For the text-containing cell, return its midpoint in (X, Y) coordinate format. 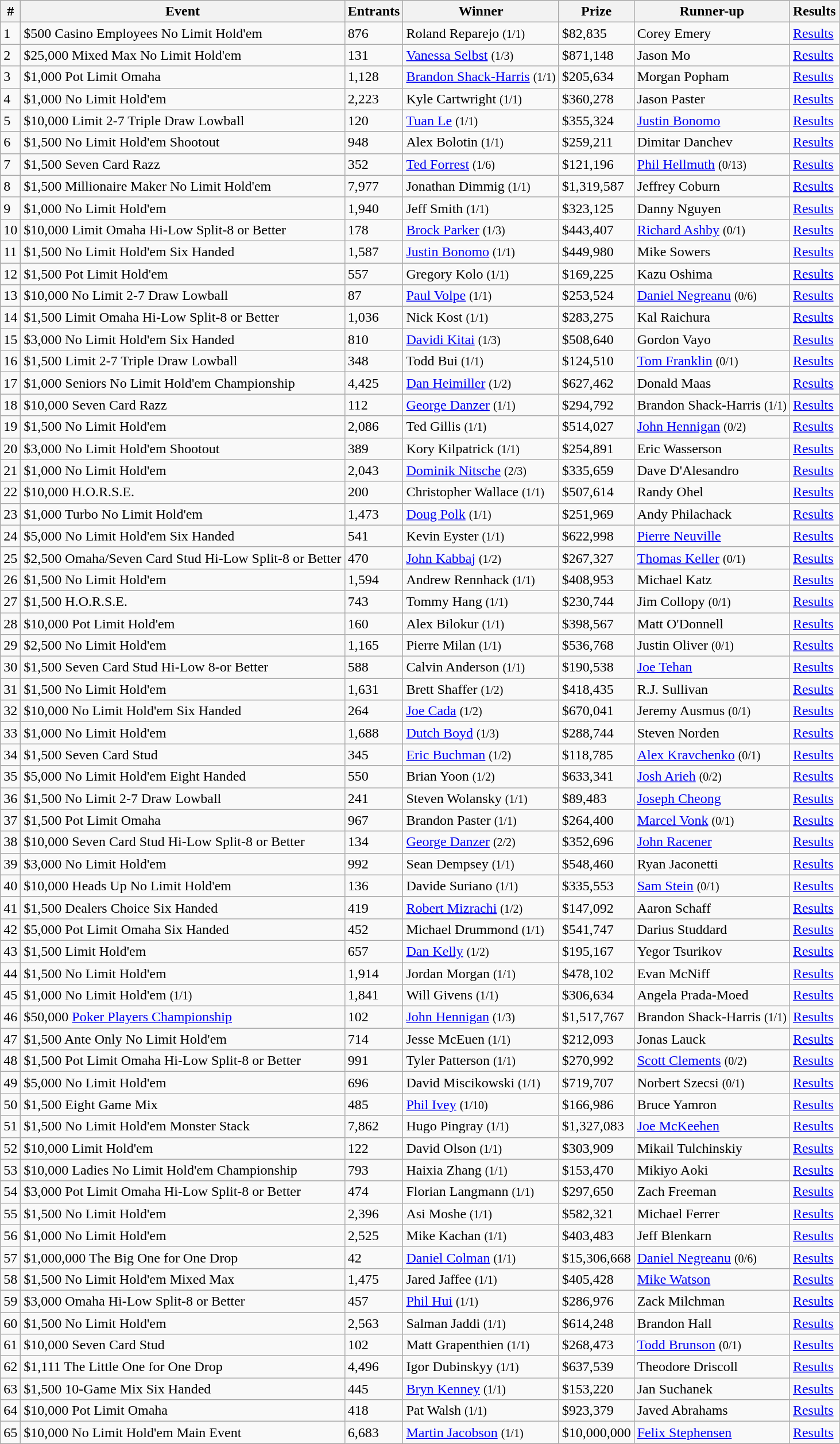
40 (10, 886)
Jeff Blenkarn (712, 1235)
$443,407 (596, 230)
$124,510 (596, 361)
$335,659 (596, 470)
Justin Oliver (0/1) (712, 646)
$230,744 (596, 601)
Ryan Jaconetti (712, 864)
$1,000,000 The Big One for One Drop (183, 1257)
17 (10, 383)
348 (374, 361)
John Racener (712, 842)
$871,148 (596, 55)
2,563 (374, 1323)
$1,500 Seven Card Stud (183, 755)
1 (10, 33)
$614,248 (596, 1323)
24 (10, 536)
$1,327,083 (596, 1126)
Tommy Hang (1/1) (481, 601)
$1,500 No Limit 2-7 Draw Lowball (183, 798)
$408,953 (596, 580)
Dimitar Danchev (712, 142)
$1,500 Seven Card Stud Hi-Low 8-or Better (183, 667)
557 (374, 274)
$323,125 (596, 208)
Salman Jaddi (1/1) (481, 1323)
Doug Polk (1/1) (481, 514)
31 (10, 689)
Hugo Pingray (1/1) (481, 1126)
$268,473 (596, 1345)
Ted Forrest (1/6) (481, 164)
Scott Clements (0/2) (712, 1061)
876 (374, 33)
$89,483 (596, 798)
$2,500 No Limit Hold'em (183, 646)
57 (10, 1257)
$169,225 (596, 274)
$166,986 (596, 1105)
Jim Collopy (0/1) (712, 601)
Jason Mo (712, 55)
$10,000 Limit 2-7 Triple Draw Lowball (183, 121)
$10,000 Seven Card Stud Hi-Low Split-8 or Better (183, 842)
$10,000 H.O.R.S.E. (183, 492)
Andy Philachack (712, 514)
Alex Kravchenko (0/1) (712, 755)
Igor Dubinskyy (1/1) (481, 1367)
136 (374, 886)
Matt Grapenthien (1/1) (481, 1345)
120 (374, 121)
Brandon Hall (712, 1323)
$25,000 Mixed Max No Limit Hold'em (183, 55)
$335,553 (596, 886)
$1,500 Limit Hold'em (183, 951)
Runner-up (712, 11)
$5,000 No Limit Hold'em Eight Handed (183, 777)
Norbert Szecsi (0/1) (712, 1083)
$1,500 Ante Only No Limit Hold'em (183, 1039)
$264,400 (596, 820)
56 (10, 1235)
Gregory Kolo (1/1) (481, 274)
John Hennigan (0/2) (712, 427)
178 (374, 230)
$153,470 (596, 1170)
49 (10, 1083)
$303,909 (596, 1148)
$627,462 (596, 383)
6 (10, 142)
Dutch Boyd (1/3) (481, 733)
445 (374, 1389)
$507,614 (596, 492)
Randy Ohel (712, 492)
991 (374, 1061)
$10,000 No Limit Hold'em Six Handed (183, 711)
Will Givens (1/1) (481, 995)
2,086 (374, 427)
$1,111 The Little One for One Drop (183, 1367)
$1,000 No Limit Hold'em (1/1) (183, 995)
Nick Kost (1/1) (481, 318)
Kyle Cartwright (1/1) (481, 99)
1,841 (374, 995)
793 (374, 1170)
36 (10, 798)
Michael Katz (712, 580)
$360,278 (596, 99)
Danny Nguyen (712, 208)
Kevin Eyster (1/1) (481, 536)
51 (10, 1126)
1,587 (374, 252)
$508,640 (596, 339)
55 (10, 1214)
Alex Bolotin (1/1) (481, 142)
Paul Volpe (1/1) (481, 296)
Entrants (374, 11)
7 (10, 164)
Tuan Le (1/1) (481, 121)
419 (374, 908)
Jared Jaffee (1/1) (481, 1279)
47 (10, 1039)
53 (10, 1170)
588 (374, 667)
19 (10, 427)
Mike Watson (712, 1279)
4,425 (374, 383)
50 (10, 1105)
Davide Suriano (1/1) (481, 886)
35 (10, 777)
$50,000 Poker Players Championship (183, 1017)
Jonas Lauck (712, 1039)
23 (10, 514)
43 (10, 951)
$514,027 (596, 427)
$10,000 Heads Up No Limit Hold'em (183, 886)
Sam Stein (0/1) (712, 886)
$352,696 (596, 842)
Dan Kelly (1/2) (481, 951)
352 (374, 164)
$3,000 Omaha Hi-Low Split-8 or Better (183, 1301)
$259,211 (596, 142)
62 (10, 1367)
Jason Paster (712, 99)
61 (10, 1345)
Christopher Wallace (1/1) (481, 492)
$449,980 (596, 252)
John Hennigan (1/3) (481, 1017)
46 (10, 1017)
Brett Shaffer (1/2) (481, 689)
Phil Hellmuth (0/13) (712, 164)
$3,000 No Limit Hold'em Six Handed (183, 339)
$195,167 (596, 951)
54 (10, 1192)
Joe Cada (1/2) (481, 711)
$297,650 (596, 1192)
$355,324 (596, 121)
Vanessa Selbst (1/3) (481, 55)
30 (10, 667)
345 (374, 755)
11 (10, 252)
Jeff Smith (1/1) (481, 208)
37 (10, 820)
Prize (596, 11)
$253,524 (596, 296)
$548,460 (596, 864)
52 (10, 1148)
George Danzer (2/2) (481, 842)
$1,500 Seven Card Razz (183, 164)
Tom Franklin (0/1) (712, 361)
418 (374, 1411)
44 (10, 974)
$633,341 (596, 777)
26 (10, 580)
10 (10, 230)
Donald Maas (712, 383)
38 (10, 842)
$251,969 (596, 514)
$190,538 (596, 667)
Pierre Neuville (712, 536)
Jan Suchanek (712, 1389)
Michael Ferrer (712, 1214)
4,496 (374, 1367)
16 (10, 361)
Asi Moshe (1/1) (481, 1214)
Jeremy Ausmus (0/1) (712, 711)
Mikail Tulchinskiy (712, 1148)
$270,992 (596, 1061)
Eric Wasserson (712, 449)
$1,500 10-Game Mix Six Handed (183, 1389)
696 (374, 1083)
$1,500 No Limit Hold'em Shootout (183, 142)
Aaron Schaff (712, 908)
George Danzer (1/1) (481, 405)
$3,000 Pot Limit Omaha Hi-Low Split-8 or Better (183, 1192)
Michael Drummond (1/1) (481, 929)
1,473 (374, 514)
992 (374, 864)
$5,000 Pot Limit Omaha Six Handed (183, 929)
15 (10, 339)
967 (374, 820)
Todd Brunson (0/1) (712, 1345)
$418,435 (596, 689)
$1,500 Pot Limit Hold'em (183, 274)
Brandon Paster (1/1) (481, 820)
1,165 (374, 646)
Event (183, 11)
$3,000 No Limit Hold'em (183, 864)
131 (374, 55)
9 (10, 208)
$118,785 (596, 755)
Florian Langmann (1/1) (481, 1192)
Corey Emery (712, 33)
1,475 (374, 1279)
$1,500 Pot Limit Omaha (183, 820)
Mikiyo Aoki (712, 1170)
$121,196 (596, 164)
$1,500 H.O.R.S.E. (183, 601)
6,683 (374, 1433)
Jeffrey Coburn (712, 186)
$500 Casino Employees No Limit Hold'em (183, 33)
$294,792 (596, 405)
$541,747 (596, 929)
$405,428 (596, 1279)
$923,379 (596, 1411)
$286,976 (596, 1301)
241 (374, 798)
2,043 (374, 470)
714 (374, 1039)
743 (374, 601)
$403,483 (596, 1235)
Pierre Milan (1/1) (481, 646)
Daniel Colman (1/1) (481, 1257)
Justin Bonomo (1/1) (481, 252)
$1,500 No Limit Hold'em Six Handed (183, 252)
$478,102 (596, 974)
Phil Ivey (1/10) (481, 1105)
1,036 (374, 318)
$1,500 Limit Omaha Hi-Low Split-8 or Better (183, 318)
Bryn Kenney (1/1) (481, 1389)
134 (374, 842)
160 (374, 623)
457 (374, 1301)
Kazu Oshima (712, 274)
$582,321 (596, 1214)
Zack Milchman (712, 1301)
Angela Prada-Moed (712, 995)
264 (374, 711)
$205,634 (596, 77)
1,128 (374, 77)
$1,319,587 (596, 186)
Martin Jacobson (1/1) (481, 1433)
122 (374, 1148)
$267,327 (596, 558)
13 (10, 296)
$283,275 (596, 318)
$1,500 Pot Limit Omaha Hi-Low Split-8 or Better (183, 1061)
$1,000 Seniors No Limit Hold'em Championship (183, 383)
29 (10, 646)
1,688 (374, 733)
$1,500 Limit 2-7 Triple Draw Lowball (183, 361)
48 (10, 1061)
22 (10, 492)
Pat Walsh (1/1) (481, 1411)
1,914 (374, 974)
112 (374, 405)
Joe McKeehen (712, 1126)
Javed Abrahams (712, 1411)
Davidi Kitai (1/3) (481, 339)
Alex Bilokur (1/1) (481, 623)
R.J. Sullivan (712, 689)
# (10, 11)
$1,000 Turbo No Limit Hold'em (183, 514)
59 (10, 1301)
64 (10, 1411)
Jonathan Dimmig (1/1) (481, 186)
948 (374, 142)
2 (10, 55)
$254,891 (596, 449)
470 (374, 558)
5 (10, 121)
Brock Parker (1/3) (481, 230)
Joseph Cheong (712, 798)
Kory Kilpatrick (1/1) (481, 449)
7,977 (374, 186)
$2,500 Omaha/Seven Card Stud Hi-Low Split-8 or Better (183, 558)
$10,000 Limit Omaha Hi-Low Split-8 or Better (183, 230)
Todd Bui (1/1) (481, 361)
200 (374, 492)
Matt O'Donnell (712, 623)
Richard Ashby (0/1) (712, 230)
87 (374, 296)
Bruce Yamron (712, 1105)
$153,220 (596, 1389)
$1,500 Eight Game Mix (183, 1105)
Tyler Patterson (1/1) (481, 1061)
27 (10, 601)
25 (10, 558)
$5,000 No Limit Hold'em Six Handed (183, 536)
$10,000 Ladies No Limit Hold'em Championship (183, 1170)
$1,500 No Limit Hold'em Monster Stack (183, 1126)
$1,000 Pot Limit Omaha (183, 77)
$10,000 Seven Card Razz (183, 405)
Phil Hui (1/1) (481, 1301)
20 (10, 449)
389 (374, 449)
3 (10, 77)
550 (374, 777)
$3,000 No Limit Hold'em Shootout (183, 449)
1,594 (374, 580)
32 (10, 711)
$1,500 Millionaire Maker No Limit Hold'em (183, 186)
657 (374, 951)
Eric Buchman (1/2) (481, 755)
$212,093 (596, 1039)
Josh Arieh (0/2) (712, 777)
$10,000 Pot Limit Hold'em (183, 623)
$5,000 No Limit Hold'em (183, 1083)
$536,768 (596, 646)
David Miscikowski (1/1) (481, 1083)
39 (10, 864)
4 (10, 99)
Mike Kachan (1/1) (481, 1235)
58 (10, 1279)
Dave D'Alesandro (712, 470)
$306,634 (596, 995)
33 (10, 733)
$147,092 (596, 908)
Kal Raichura (712, 318)
$719,707 (596, 1083)
45 (10, 995)
485 (374, 1105)
Darius Studdard (712, 929)
Ted Gillis (1/1) (481, 427)
63 (10, 1389)
21 (10, 470)
65 (10, 1433)
34 (10, 755)
$10,000 No Limit Hold'em Main Event (183, 1433)
Thomas Keller (0/1) (712, 558)
David Olson (1/1) (481, 1148)
Dominik Nitsche (2/3) (481, 470)
Calvin Anderson (1/1) (481, 667)
2,396 (374, 1214)
$10,000 Seven Card Stud (183, 1345)
Jordan Morgan (1/1) (481, 974)
$288,744 (596, 733)
Winner (481, 11)
2,223 (374, 99)
$82,835 (596, 33)
Sean Dempsey (1/1) (481, 864)
Brian Yoon (1/2) (481, 777)
Zach Freeman (712, 1192)
541 (374, 536)
Joe Tehan (712, 667)
Felix Stephensen (712, 1433)
Evan McNiff (712, 974)
810 (374, 339)
Haixia Zhang (1/1) (481, 1170)
Steven Wolansky (1/1) (481, 798)
$622,998 (596, 536)
474 (374, 1192)
452 (374, 929)
14 (10, 318)
1,940 (374, 208)
28 (10, 623)
12 (10, 274)
7,862 (374, 1126)
$398,567 (596, 623)
$1,517,767 (596, 1017)
Jesse McEuen (1/1) (481, 1039)
2,525 (374, 1235)
Morgan Popham (712, 77)
$1,500 Dealers Choice Six Handed (183, 908)
Mike Sowers (712, 252)
$670,041 (596, 711)
Marcel Vonk (0/1) (712, 820)
Roland Reparejo (1/1) (481, 33)
John Kabbaj (1/2) (481, 558)
Andrew Rennhack (1/1) (481, 580)
Steven Norden (712, 733)
Dan Heimiller (1/2) (481, 383)
1,631 (374, 689)
Theodore Driscoll (712, 1367)
60 (10, 1323)
$637,539 (596, 1367)
$1,500 No Limit Hold'em Mixed Max (183, 1279)
8 (10, 186)
41 (10, 908)
$10,000 No Limit 2-7 Draw Lowball (183, 296)
Gordon Vayo (712, 339)
$10,000,000 (596, 1433)
18 (10, 405)
Yegor Tsurikov (712, 951)
$10,000 Limit Hold'em (183, 1148)
Justin Bonomo (712, 121)
$15,306,668 (596, 1257)
$10,000 Pot Limit Omaha (183, 1411)
Robert Mizrachi (1/2) (481, 908)
